Locate the cell with the specified text and output its (X, Y) center coordinate. 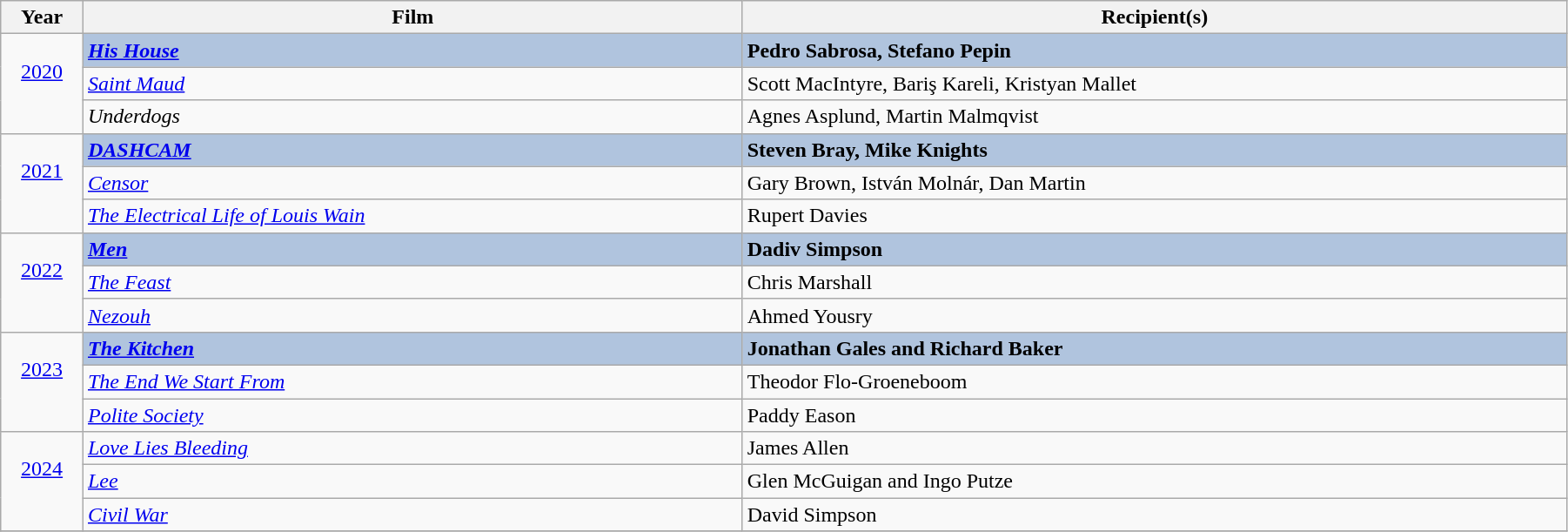
Nezouh (412, 315)
Steven Bray, Mike Knights (1154, 150)
Dadiv Simpson (1154, 249)
The Feast (412, 282)
Rupert Davies (1154, 216)
The Kitchen (412, 348)
James Allen (1154, 448)
Recipient(s) (1154, 17)
His House (412, 51)
Theodor Flo-Groeneboom (1154, 381)
Chris Marshall (1154, 282)
Film (412, 17)
2024 (42, 481)
2023 (42, 381)
2020 (42, 84)
Gary Brown, István Molnár, Dan Martin (1154, 183)
Civil War (412, 515)
Underdogs (412, 117)
Jonathan Gales and Richard Baker (1154, 348)
Scott MacIntyre, Bariş Kareli, Kristyan Mallet (1154, 84)
2021 (42, 183)
Glen McGuigan and Ingo Putze (1154, 481)
Lee (412, 481)
The End We Start From (412, 381)
Censor (412, 183)
Polite Society (412, 415)
Agnes Asplund, Martin Malmqvist (1154, 117)
Love Lies Bleeding (412, 448)
Paddy Eason (1154, 415)
The Electrical Life of Louis Wain (412, 216)
Pedro Sabrosa, Stefano Pepin (1154, 51)
Men (412, 249)
Saint Maud (412, 84)
Ahmed Yousry (1154, 315)
Year (42, 17)
David Simpson (1154, 515)
2022 (42, 282)
DASHCAM (412, 150)
